Identify which cell holds the provided text, then report its [x, y] central coordinate. 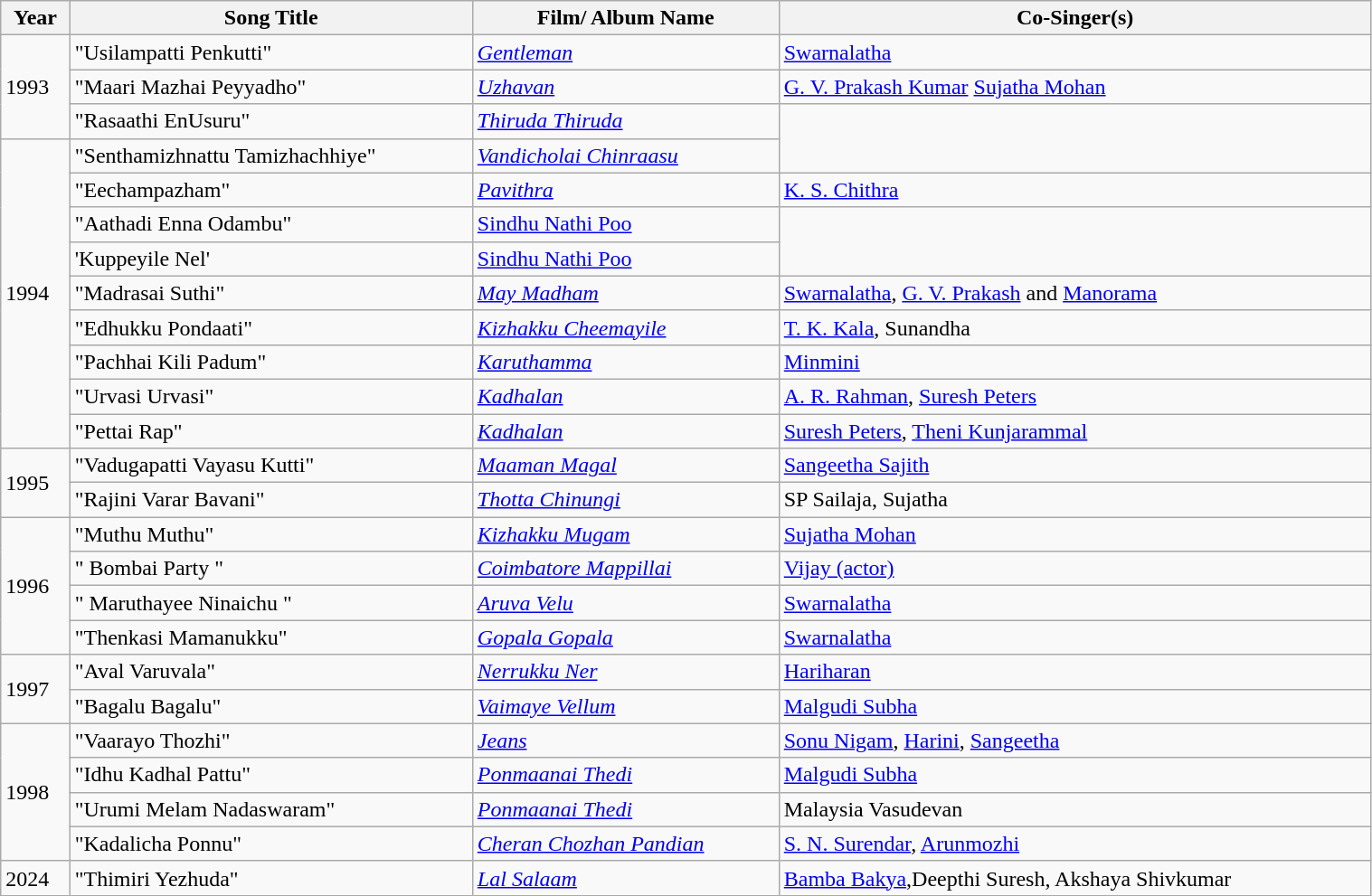
"Pettai Rap" [271, 431]
Suresh Peters, Theni Kunjarammal [1074, 431]
Minmini [1074, 362]
"Urvasi Urvasi" [271, 396]
1995 [35, 483]
SP Sailaja, Sujatha [1074, 500]
" Maruthayee Ninaichu " [271, 603]
Hariharan [1074, 672]
"Idhu Kadhal Pattu" [271, 775]
Karuthamma [626, 362]
"Bagalu Bagalu" [271, 706]
1993 [35, 87]
Aruva Velu [626, 603]
Year [35, 18]
Co-Singer(s) [1074, 18]
Vandicholai Chinraasu [626, 156]
"Thenkasi Mamanukku" [271, 637]
2024 [35, 878]
"Rajini Varar Bavani" [271, 500]
"Edhukku Pondaati" [271, 327]
S. N. Surendar, Arunmozhi [1074, 844]
1998 [35, 792]
"Madrasai Suthi" [271, 293]
1997 [35, 689]
Coimbatore Mappillai [626, 569]
"Aval Varuvala" [271, 672]
"Urumi Melam Nadaswaram" [271, 809]
Swarnalatha, G. V. Prakash and Manorama [1074, 293]
"Vadugapatti Vayasu Kutti" [271, 466]
"Thimiri Yezhuda" [271, 878]
Film/ Album Name [626, 18]
"Aathadi Enna Odambu" [271, 224]
G. V. Prakash Kumar Sujatha Mohan [1074, 87]
"Vaarayo Thozhi" [271, 740]
T. K. Kala, Sunandha [1074, 327]
" Bombai Party " [271, 569]
Song Title [271, 18]
Gopala Gopala [626, 637]
Nerrukku Ner [626, 672]
Jeans [626, 740]
Vaimaye Vellum [626, 706]
"Muthu Muthu" [271, 534]
Pavithra [626, 190]
"Rasaathi EnUsuru" [271, 121]
Sangeetha Sajith [1074, 466]
"Usilampatti Penkutti" [271, 52]
Malaysia Vasudevan [1074, 809]
1994 [35, 293]
Thotta Chinungi [626, 500]
Maaman Magal [626, 466]
"Senthamizhnattu Tamizhachhiye" [271, 156]
Thiruda Thiruda [626, 121]
"Pachhai Kili Padum" [271, 362]
"Eechampazham" [271, 190]
Lal Salaam [626, 878]
1996 [35, 586]
"Maari Mazhai Peyyadho" [271, 87]
A. R. Rahman, Suresh Peters [1074, 396]
Gentleman [626, 52]
K. S. Chithra [1074, 190]
Sujatha Mohan [1074, 534]
'Kuppeyile Nel' [271, 259]
May Madham [626, 293]
"Kadalicha Ponnu" [271, 844]
Cheran Chozhan Pandian [626, 844]
Uzhavan [626, 87]
Sonu Nigam, Harini, Sangeetha [1074, 740]
Kizhakku Mugam [626, 534]
Vijay (actor) [1074, 569]
Kizhakku Cheemayile [626, 327]
Bamba Bakya,Deepthi Suresh, Akshaya Shivkumar [1074, 878]
